Output the [x, y] coordinate of the center of the cell containing the given text.  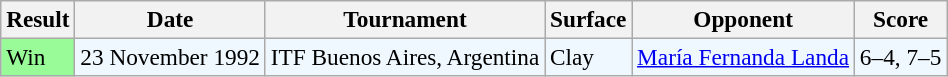
ITF Buenos Aires, Argentina [404, 57]
6–4, 7–5 [900, 57]
Win [38, 57]
Tournament [404, 19]
Date [170, 19]
Score [900, 19]
Clay [588, 57]
Surface [588, 19]
María Fernanda Landa [744, 57]
Opponent [744, 19]
23 November 1992 [170, 57]
Result [38, 19]
